Return the (x, y) coordinate for the center point of the cell that contains the specified text.  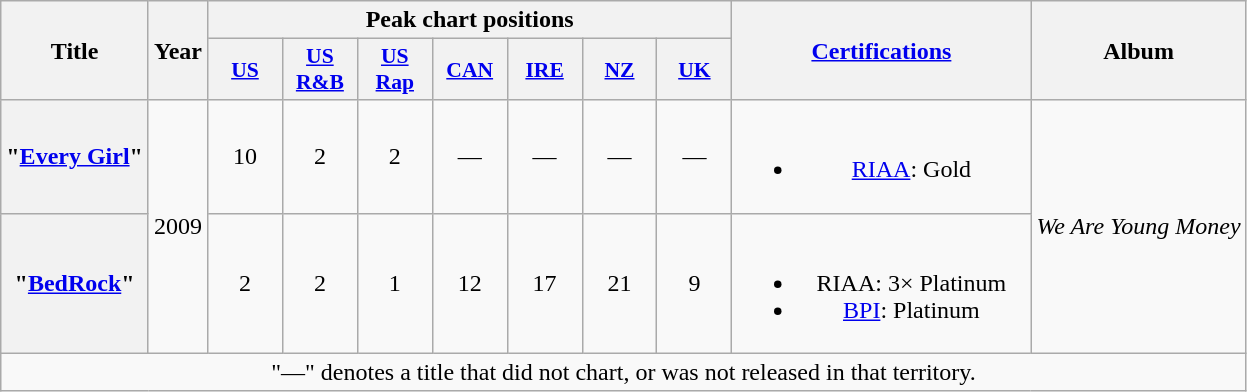
Certifications (882, 50)
We Are Young Money (1138, 226)
9 (694, 283)
UK (694, 70)
"—" denotes a title that did not chart, or was not released in that territory. (624, 372)
Album (1138, 50)
RIAA: Gold (882, 156)
NZ (620, 70)
Peak chart positions (470, 20)
"BedRock" (75, 283)
1 (394, 283)
IRE (544, 70)
Year (178, 50)
10 (246, 156)
Title (75, 50)
12 (470, 283)
"Every Girl" (75, 156)
RIAA: 3× PlatinumBPI: Platinum (882, 283)
USRap (394, 70)
17 (544, 283)
CAN (470, 70)
21 (620, 283)
US (246, 70)
2009 (178, 226)
USR&B (320, 70)
